Output the [x, y] coordinate of the center of the cell containing the given text.  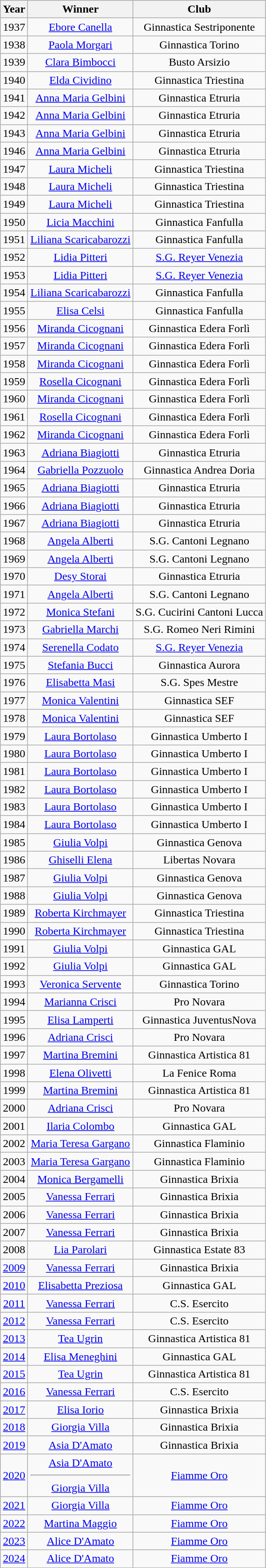
1999 [14, 1091]
2009 [14, 1268]
Elisabetta Preziosa [80, 1285]
1968 [14, 541]
1974 [14, 647]
1958 [14, 364]
2019 [14, 1445]
2018 [14, 1427]
1978 [14, 718]
2008 [14, 1250]
1991 [14, 949]
Asia D'Amato [80, 1445]
1970 [14, 577]
1964 [14, 470]
S.G. Cucirini Cantoni Lucca [199, 612]
1943 [14, 133]
1962 [14, 434]
1976 [14, 683]
1984 [14, 825]
1980 [14, 753]
1947 [14, 169]
1949 [14, 204]
1952 [14, 258]
1939 [14, 62]
1965 [14, 488]
Ginnastica Aurora [199, 665]
2006 [14, 1215]
Elisa Iorio [80, 1410]
1938 [14, 45]
Martina Maggio [80, 1523]
1956 [14, 328]
Ginnastica JuventusNova [199, 1019]
2012 [14, 1321]
Monica Stefani [80, 612]
1979 [14, 736]
1957 [14, 346]
1963 [14, 452]
Busto Arsizio [199, 62]
1967 [14, 523]
1996 [14, 1037]
1973 [14, 630]
1941 [14, 98]
1950 [14, 222]
1986 [14, 860]
2015 [14, 1374]
Ginnastica Sestriponente [199, 27]
1988 [14, 896]
2011 [14, 1303]
2003 [14, 1161]
Gabriella Marchi [80, 630]
La Fenice Roma [199, 1072]
Ebore Canella [80, 27]
2002 [14, 1144]
1998 [14, 1072]
1942 [14, 115]
1971 [14, 594]
Veronica Servente [80, 984]
1969 [14, 559]
Elisabetta Masi [80, 683]
Clara Bimbocci [80, 62]
Elda Cividino [80, 80]
Gabriella Pozzuolo [80, 470]
Winner [80, 9]
2004 [14, 1179]
Asia D'AmatoGiorgia Villa [80, 1475]
1987 [14, 878]
Ilaria Colombo [80, 1126]
1990 [14, 931]
1955 [14, 311]
1961 [14, 417]
Club [199, 9]
2024 [14, 1559]
1977 [14, 700]
1994 [14, 1002]
1995 [14, 1019]
Ginnastica Estate 83 [199, 1250]
2023 [14, 1541]
1985 [14, 842]
Elisa Lamperti [80, 1019]
1951 [14, 240]
1989 [14, 913]
1960 [14, 399]
2022 [14, 1523]
1997 [14, 1055]
Paola Morgari [80, 45]
2013 [14, 1338]
1972 [14, 612]
Monica Bergamelli [80, 1179]
1981 [14, 771]
1993 [14, 984]
Desy Storai [80, 577]
Marianna Crisci [80, 1002]
Year [14, 9]
2005 [14, 1197]
1975 [14, 665]
1940 [14, 80]
2017 [14, 1410]
2001 [14, 1126]
Elena Olivetti [80, 1072]
Stefania Bucci [80, 665]
Libertas Novara [199, 860]
2020 [14, 1475]
Ghiselli Elena [80, 860]
1966 [14, 505]
S.G. Spes Mestre [199, 683]
2016 [14, 1392]
1953 [14, 275]
2021 [14, 1506]
2014 [14, 1357]
Licia Macchini [80, 222]
2000 [14, 1108]
1948 [14, 186]
Ginnastica Andrea Doria [199, 470]
1959 [14, 381]
Elisa Meneghini [80, 1357]
Lia Parolari [80, 1250]
2010 [14, 1285]
1992 [14, 966]
Serenella Codato [80, 647]
1982 [14, 789]
1983 [14, 807]
S.G. Romeo Neri Rimini [199, 630]
2007 [14, 1232]
Elisa Celsi [80, 311]
1946 [14, 151]
1954 [14, 293]
1937 [14, 27]
